For the text-containing cell, return its midpoint in [X, Y] coordinate format. 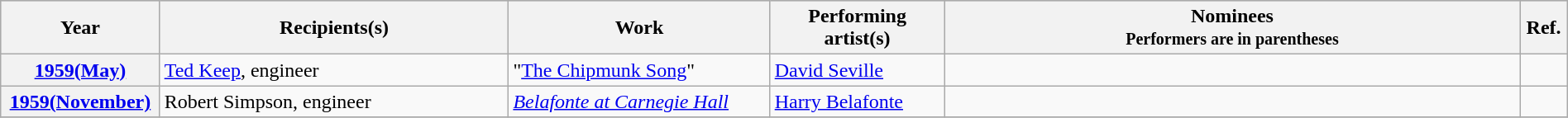
"The Chipmunk Song" [639, 70]
David Seville [857, 70]
1959(November) [80, 101]
Harry Belafonte [857, 101]
Robert Simpson, engineer [334, 101]
Recipients(s) [334, 28]
Ref. [1543, 28]
Year [80, 28]
Performing artist(s) [857, 28]
NomineesPerformers are in parentheses [1232, 28]
Ted Keep, engineer [334, 70]
Belafonte at Carnegie Hall [639, 101]
1959(May) [80, 70]
Work [639, 28]
